Scan for the cell matching the given text and deliver its [x, y] coordinate at center. 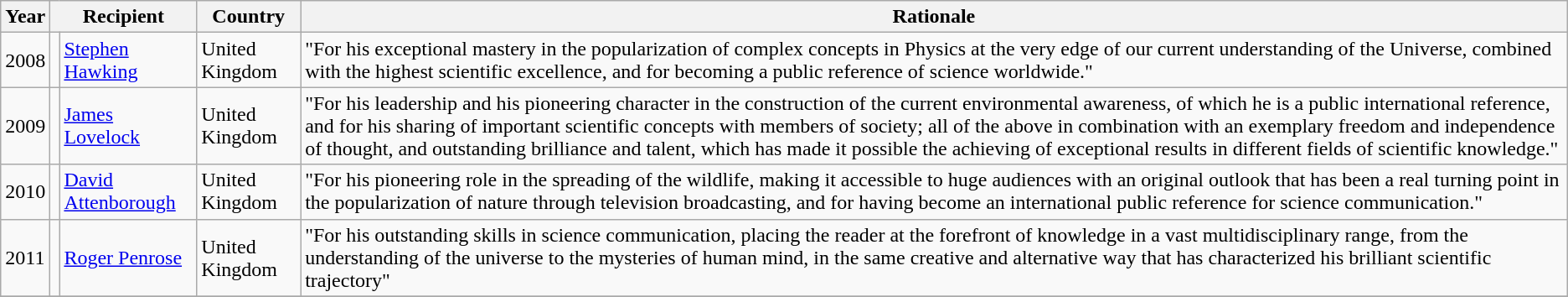
2009 [25, 126]
Recipient [124, 17]
David Attenborough [128, 191]
Year [25, 17]
Country [249, 17]
2008 [25, 60]
Roger Penrose [128, 258]
James Lovelock [128, 126]
2011 [25, 258]
2010 [25, 191]
Rationale [935, 17]
Stephen Hawking [128, 60]
